Identify which cell holds the provided text, then report its (x, y) central coordinate. 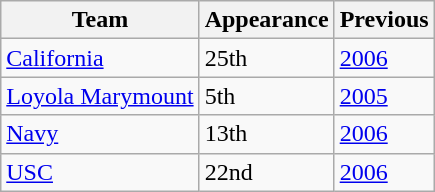
Loyola Marymount (100, 96)
5th (266, 96)
Navy (100, 134)
13th (266, 134)
USC (100, 172)
2005 (384, 96)
Previous (384, 20)
25th (266, 58)
California (100, 58)
Team (100, 20)
22nd (266, 172)
Appearance (266, 20)
